Pinpoint the cell where the given text exists, returning its (x, y) midpoint coordinate. 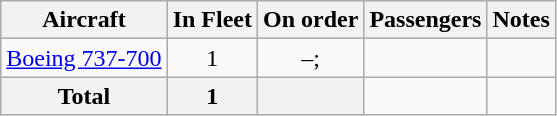
On order (311, 20)
Notes (521, 20)
Passengers (426, 20)
–; (311, 58)
Aircraft (84, 20)
Total (84, 96)
In Fleet (212, 20)
Boeing 737-700 (84, 58)
